Determine the (X, Y) coordinate at the center of the cell enclosing the given text.  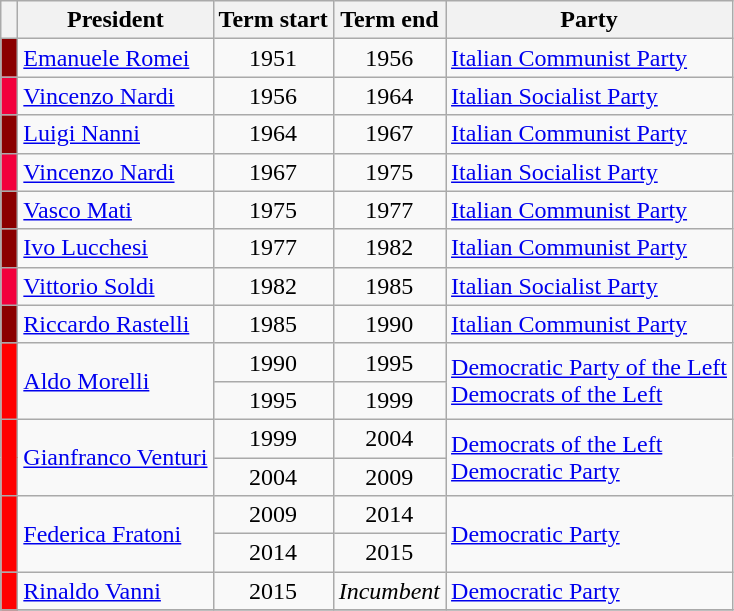
Rinaldo Vanni (116, 591)
Vittorio Soldi (116, 286)
Luigi Nanni (116, 134)
President (116, 20)
Term start (273, 20)
Ivo Lucchesi (116, 248)
Federica Fratoni (116, 534)
Aldo Morelli (116, 381)
Vasco Mati (116, 210)
Riccardo Rastelli (116, 324)
1951 (273, 58)
Incumbent (389, 591)
Party (590, 20)
Emanuele Romei (116, 58)
Gianfranco Venturi (116, 457)
Democrats of the LeftDemocratic Party (590, 457)
Democratic Party of the LeftDemocrats of the Left (590, 381)
Term end (389, 20)
